Scan for the cell matching the given text and deliver its (X, Y) coordinate at center. 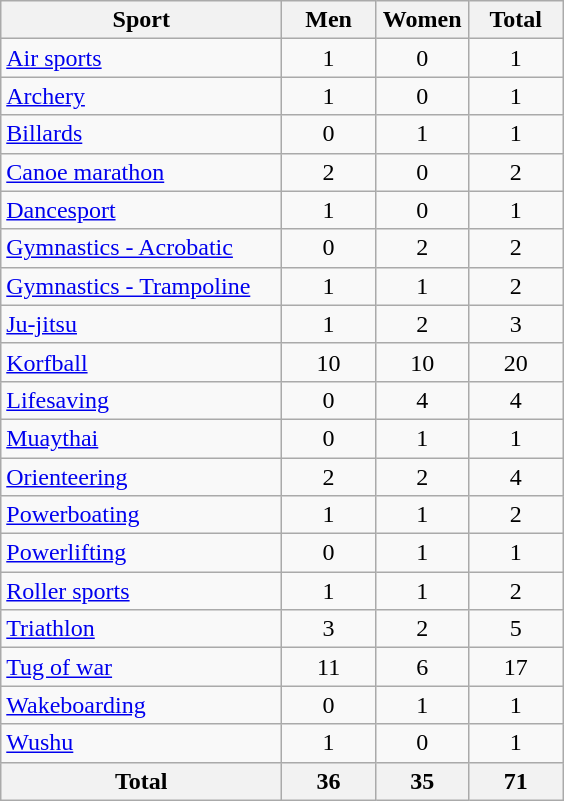
Sport (142, 20)
Women (422, 20)
Triathlon (142, 629)
Gymnastics - Trampoline (142, 286)
Powerlifting (142, 553)
6 (422, 667)
Billards (142, 134)
20 (516, 362)
Roller sports (142, 591)
Wushu (142, 743)
Archery (142, 96)
Canoe marathon (142, 172)
Lifesaving (142, 400)
Wakeboarding (142, 705)
Korfball (142, 362)
Ju-jitsu (142, 324)
Orienteering (142, 477)
Tug of war (142, 667)
17 (516, 667)
71 (516, 781)
Men (329, 20)
Muaythai (142, 438)
5 (516, 629)
Gymnastics - Acrobatic (142, 248)
Dancesport (142, 210)
35 (422, 781)
Powerboating (142, 515)
11 (329, 667)
Air sports (142, 58)
36 (329, 781)
